Scan for the cell matching the given text and deliver its [x, y] coordinate at center. 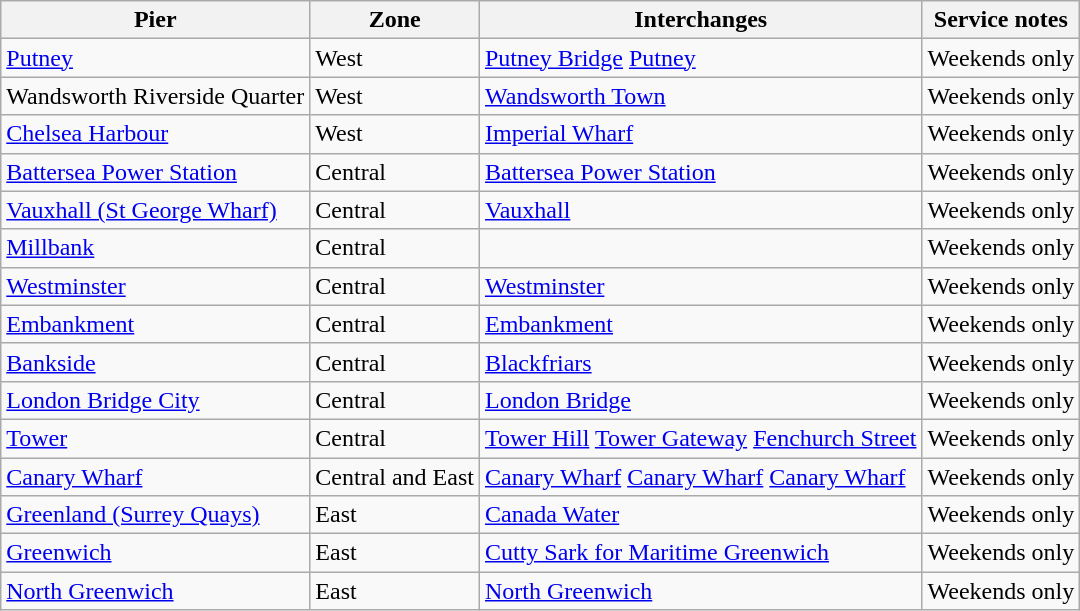
Central and East [395, 477]
Putney Bridge Putney [700, 58]
Tower Hill Tower Gateway Fenchurch Street [700, 438]
Imperial Wharf [700, 134]
Tower [156, 438]
Zone [395, 20]
Blackfriars [700, 362]
Greenwich [156, 553]
Canary Wharf [156, 477]
Wandsworth Town [700, 96]
Vauxhall (St George Wharf) [156, 210]
Chelsea Harbour [156, 134]
Putney [156, 58]
Pier [156, 20]
Interchanges [700, 20]
Greenland (Surrey Quays) [156, 515]
Bankside [156, 362]
Millbank [156, 248]
Wandsworth Riverside Quarter [156, 96]
Cutty Sark for Maritime Greenwich [700, 553]
Vauxhall [700, 210]
Service notes [1001, 20]
London Bridge [700, 400]
London Bridge City [156, 400]
Canada Water [700, 515]
Canary Wharf Canary Wharf Canary Wharf [700, 477]
